Search for the cell housing the specified text and yield its (X, Y) center coordinate. 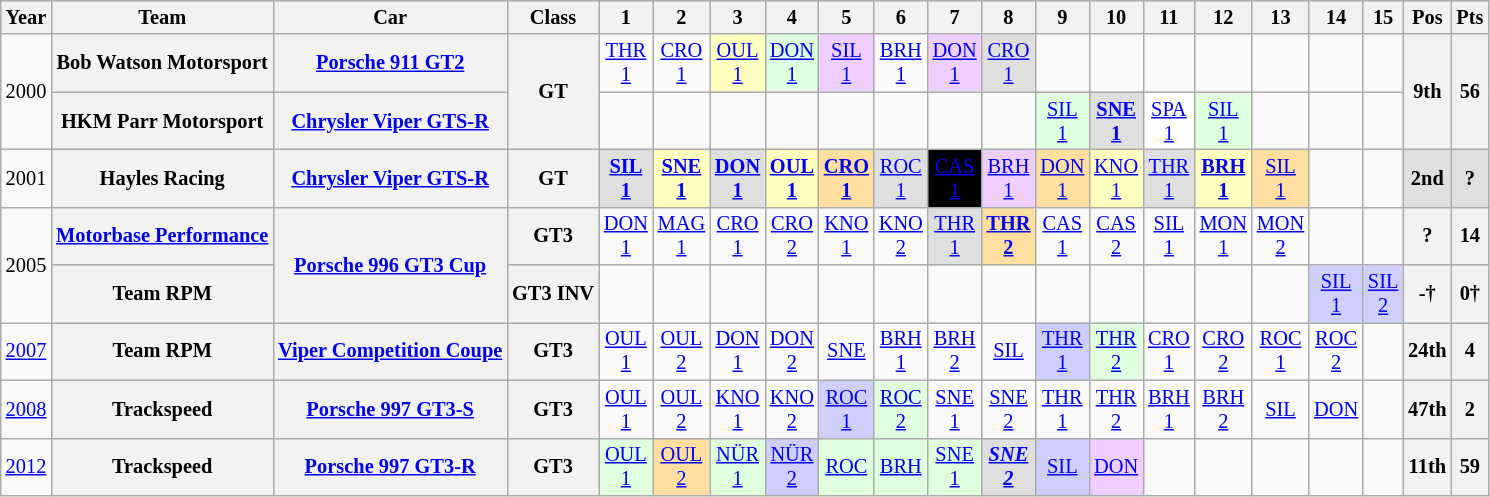
2007 (26, 351)
10 (1116, 17)
MAG1 (682, 236)
9 (1062, 17)
2000 (26, 92)
3 (738, 17)
MON1 (1224, 236)
Porsche 997 GT3-S (390, 409)
Motorbase Performance (162, 236)
HKM Parr Motorsport (162, 121)
BRH (901, 467)
6 (901, 17)
NÜR2 (792, 467)
2005 (26, 264)
Porsche 996 GT3 Cup (390, 264)
2008 (26, 409)
Porsche 911 GT2 (390, 63)
5 (846, 17)
DON2 (792, 351)
Porsche 997 GT3-R (390, 467)
9th (1427, 92)
Pts (1470, 17)
SIL2 (1383, 294)
Pos (1427, 17)
13 (1280, 17)
24th (1427, 351)
ROC (846, 467)
15 (1383, 17)
SNE (846, 351)
Car (390, 17)
8 (1009, 17)
11 (1169, 17)
59 (1470, 467)
1 (626, 17)
Bob Watson Motorsport (162, 63)
-† (1427, 294)
2nd (1427, 178)
CAS2 (1116, 236)
12 (1224, 17)
GT3 INV (553, 294)
Year (26, 17)
Hayles Racing (162, 178)
2012 (26, 467)
NÜR1 (738, 467)
11th (1427, 467)
SPA1 (1169, 121)
2001 (26, 178)
Team (162, 17)
47th (1427, 409)
7 (955, 17)
Viper Competition Coupe (390, 351)
Class (553, 17)
MON2 (1280, 236)
56 (1470, 92)
0† (1470, 294)
